Return the (x, y) coordinate for the center point of the cell that contains the specified text.  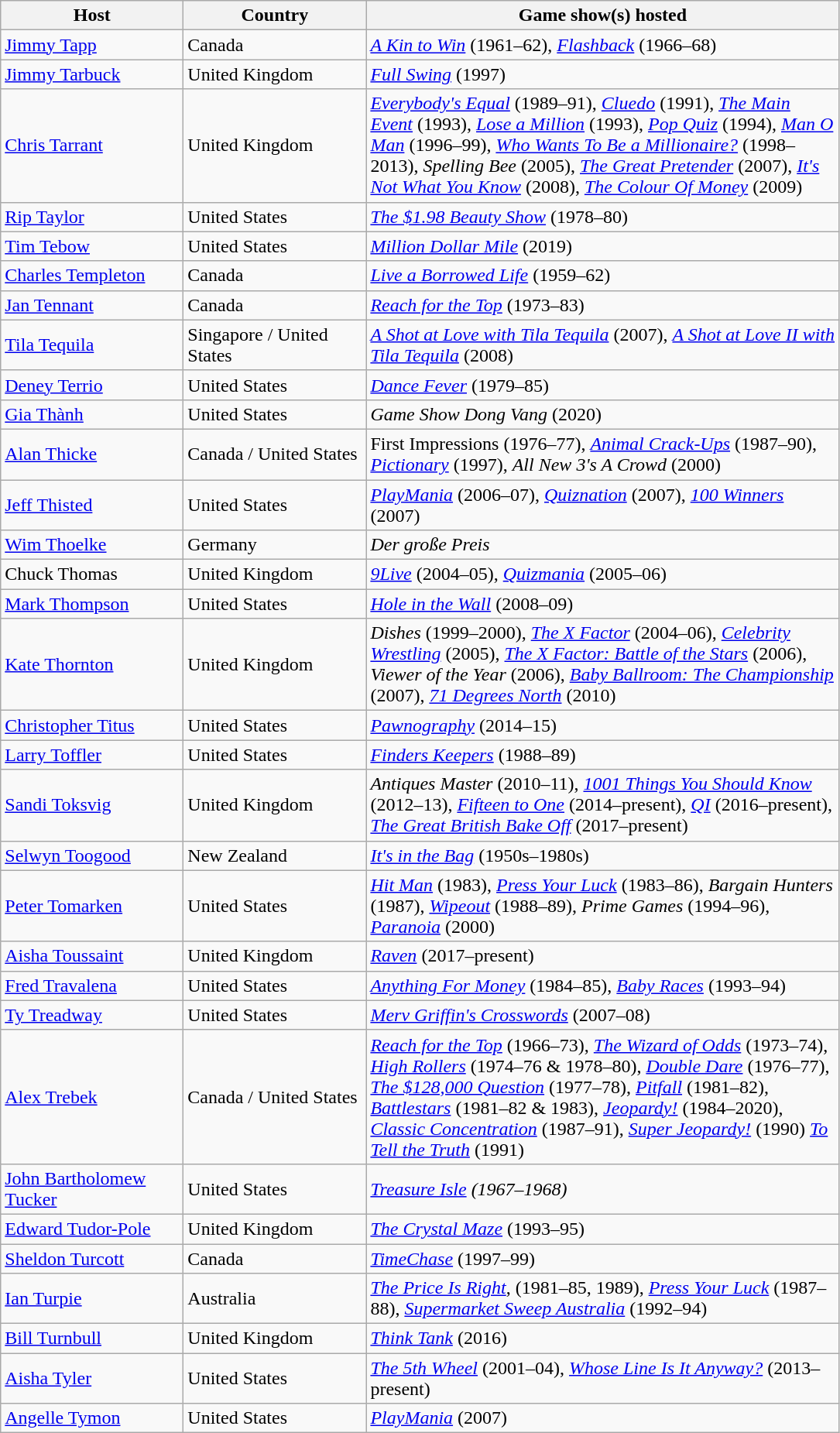
Finders Keepers (1988–89) (602, 755)
A Shot at Love with Tila Tequila (2007), A Shot at Love II with Tila Tequila (2008) (602, 345)
Der große Preis (602, 545)
Chris Tarrant (92, 146)
Wim Thoelke (92, 545)
Ty Treadway (92, 1015)
Rip Taylor (92, 217)
Sandi Toksvig (92, 805)
Larry Toffler (92, 755)
The $1.98 Beauty Show (1978–80) (602, 217)
John Bartholomew Tucker (92, 1189)
Deney Terrio (92, 385)
Aisha Tyler (92, 1378)
PlayMania (2007) (602, 1418)
Kate Thornton (92, 664)
Pawnography (2014–15) (602, 725)
Fred Travalena (92, 986)
The 5th Wheel (2001–04), Whose Line Is It Anyway? (2013–present) (602, 1378)
Alan Thicke (92, 454)
Selwyn Toogood (92, 855)
Sheldon Turcott (92, 1258)
Merv Griffin's Crosswords (2007–08) (602, 1015)
Jan Tennant (92, 305)
Edward Tudor-Pole (92, 1229)
It's in the Bag (1950s–1980s) (602, 855)
Australia (275, 1299)
Game Show Dong Vang (2020) (602, 414)
Ian Turpie (92, 1299)
New Zealand (275, 855)
The Price Is Right, (1981–85, 1989), Press Your Luck (1987–88), Supermarket Sweep Australia (1992–94) (602, 1299)
The Crystal Maze (1993–95) (602, 1229)
Hole in the Wall (2008–09) (602, 604)
Reach for the Top (1973–83) (602, 305)
Mark Thompson (92, 604)
Alex Trebek (92, 1096)
Dance Fever (1979–85) (602, 385)
Treasure Isle (1967–1968) (602, 1189)
Peter Tomarken (92, 906)
Aisha Toussaint (92, 956)
Million Dollar Mile (2019) (602, 246)
Tila Tequila (92, 345)
Host (92, 15)
First Impressions (1976–77), Animal Crack-Ups (1987–90), Pictionary (1997), All New 3's A Crowd (2000) (602, 454)
Singapore / United States (275, 345)
PlayMania (2006–07), Quiznation (2007), 100 Winners (2007) (602, 505)
Game show(s) hosted (602, 15)
Charles Templeton (92, 276)
A Kin to Win (1961–62), Flashback (1966–68) (602, 45)
Jimmy Tarbuck (92, 74)
9Live (2004–05), Quizmania (2005–06) (602, 574)
Jimmy Tapp (92, 45)
Live a Borrowed Life (1959–62) (602, 276)
Christopher Titus (92, 725)
Think Tank (2016) (602, 1339)
Germany (275, 545)
Angelle Tymon (92, 1418)
Jeff Thisted (92, 505)
Country (275, 15)
Anything For Money (1984–85), Baby Races (1993–94) (602, 986)
Tim Tebow (92, 246)
Gia Thành (92, 414)
Chuck Thomas (92, 574)
TimeChase (1997–99) (602, 1258)
Bill Turnbull (92, 1339)
Raven (2017–present) (602, 956)
Hit Man (1983), Press Your Luck (1983–86), Bargain Hunters (1987), Wipeout (1988–89), Prime Games (1994–96), Paranoia (2000) (602, 906)
Full Swing (1997) (602, 74)
